Pinpoint the cell where the given text exists, returning its [X, Y] midpoint coordinate. 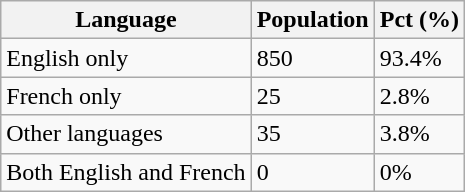
2.8% [419, 96]
Pct (%) [419, 20]
Both English and French [126, 172]
93.4% [419, 58]
0 [312, 172]
25 [312, 96]
Population [312, 20]
Language [126, 20]
French only [126, 96]
850 [312, 58]
35 [312, 134]
0% [419, 172]
3.8% [419, 134]
Other languages [126, 134]
English only [126, 58]
